Detect which cell encompasses the target text, then output its (x, y) center coordinate. 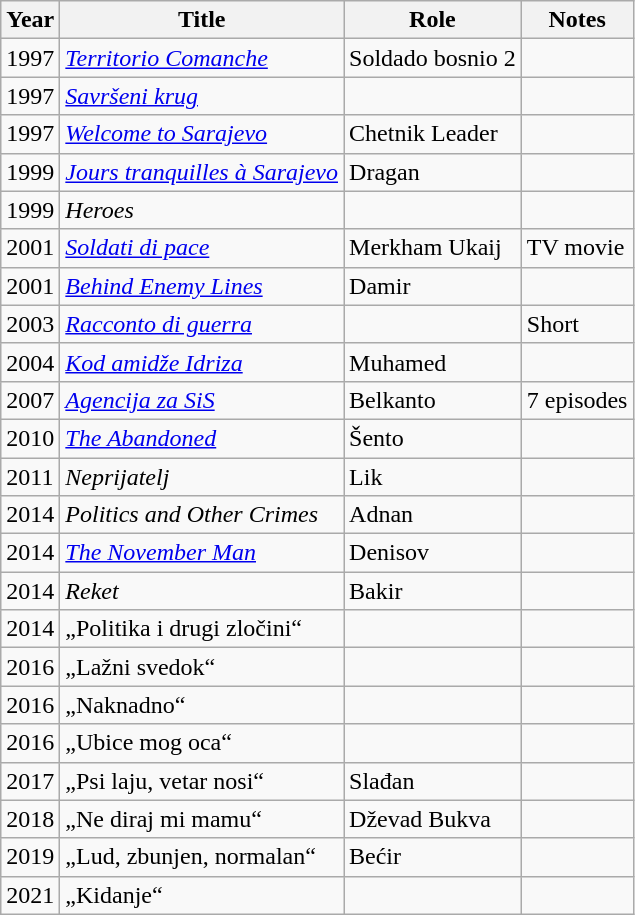
Dragan (433, 172)
The November Man (202, 553)
Title (202, 20)
Role (433, 20)
Soldado bosnio 2 (433, 58)
„Psi laju, vetar nosi“ (202, 781)
Muhamed (433, 362)
„Kidanje“ (202, 895)
Lik (433, 477)
Heroes (202, 210)
Savršeni krug (202, 96)
Bakir (433, 591)
Notes (577, 20)
Politics and Other Crimes (202, 515)
„Lud, zbunjen, normalan“ (202, 857)
„Lažni svedok“ (202, 667)
Reket (202, 591)
Neprijatelj (202, 477)
Welcome to Sarajevo (202, 134)
Jours tranquilles à Sarajevo (202, 172)
Kod amidže Idriza (202, 362)
„Politika i drugi zločini“ (202, 629)
TV movie (577, 248)
Denisov (433, 553)
Chetnik Leader (433, 134)
„Naknadno“ (202, 705)
Adnan (433, 515)
Slađan (433, 781)
„Ubice mog oca“ (202, 743)
2018 (30, 819)
„Ne diraj mi mamu“ (202, 819)
Short (577, 324)
2007 (30, 400)
Behind Enemy Lines (202, 286)
Racconto di guerra (202, 324)
2010 (30, 438)
2017 (30, 781)
7 episodes (577, 400)
Šento (433, 438)
2003 (30, 324)
The Abandoned (202, 438)
Territorio Comanche (202, 58)
Year (30, 20)
Agencija za SiS (202, 400)
Bećir (433, 857)
Dževad Bukva (433, 819)
2011 (30, 477)
2004 (30, 362)
Merkham Ukaij (433, 248)
Soldati di pace (202, 248)
2019 (30, 857)
2021 (30, 895)
Belkanto (433, 400)
Damir (433, 286)
